Return [X, Y] of the center of cell containing provided text 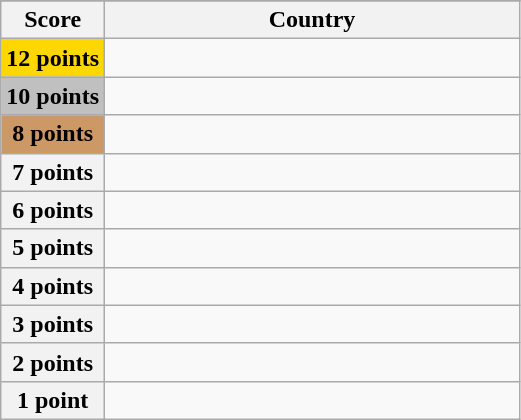
6 points [53, 210]
10 points [53, 96]
8 points [53, 134]
2 points [53, 362]
1 point [53, 400]
3 points [53, 324]
7 points [53, 172]
12 points [53, 58]
5 points [53, 248]
4 points [53, 286]
Score [53, 20]
Country [312, 20]
